Extract the (x, y) coordinate from the center of the cell holding the provided text.  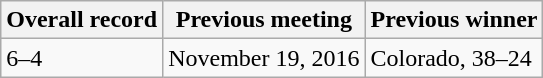
Colorado, 38–24 (454, 58)
November 19, 2016 (264, 58)
Overall record (82, 20)
Previous winner (454, 20)
Previous meeting (264, 20)
6–4 (82, 58)
